From the cell containing the given text, extract its center point as (X, Y) coordinate. 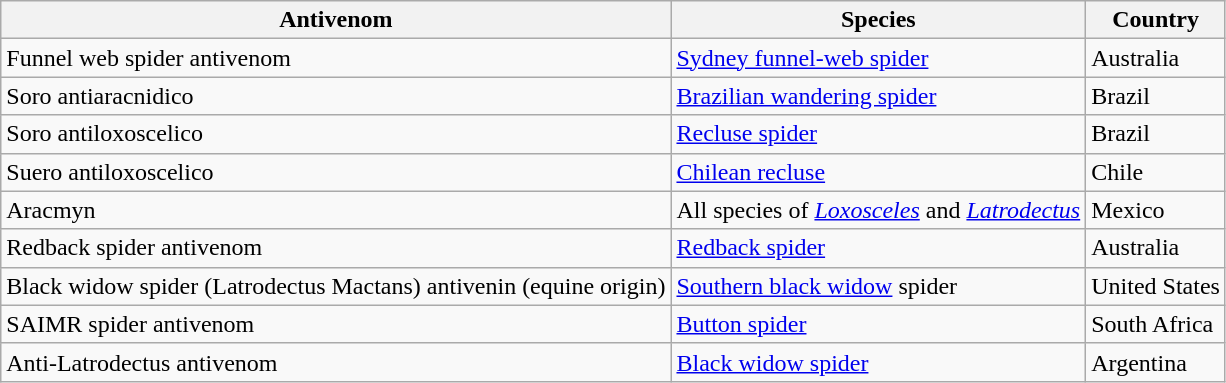
Soro antiloxoscelico (336, 134)
Soro antiaracnidico (336, 96)
Southern black widow spider (878, 286)
Chilean recluse (878, 172)
Redback spider (878, 248)
Recluse spider (878, 134)
Argentina (1156, 362)
SAIMR spider antivenom (336, 324)
Black widow spider (878, 362)
Brazilian wandering spider (878, 96)
Country (1156, 20)
Suero antiloxoscelico (336, 172)
Funnel web spider antivenom (336, 58)
Chile (1156, 172)
Aracmyn (336, 210)
Species (878, 20)
Antivenom (336, 20)
Black widow spider (Latrodectus Mactans) antivenin (equine origin) (336, 286)
United States (1156, 286)
Sydney funnel-web spider (878, 58)
Mexico (1156, 210)
Button spider (878, 324)
Redback spider antivenom (336, 248)
All species of Loxosceles and Latrodectus (878, 210)
Anti-Latrodectus antivenom (336, 362)
South Africa (1156, 324)
